Pinpoint the cell where the given text exists, returning its (x, y) midpoint coordinate. 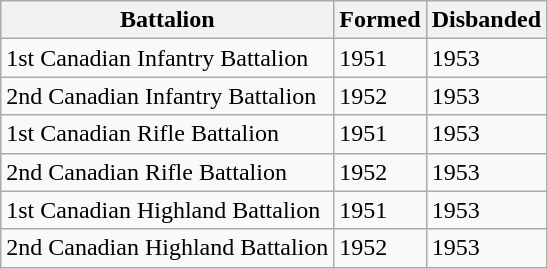
1st Canadian Rifle Battalion (168, 134)
2nd Canadian Highland Battalion (168, 248)
2nd Canadian Rifle Battalion (168, 172)
2nd Canadian Infantry Battalion (168, 96)
1st Canadian Highland Battalion (168, 210)
Disbanded (486, 20)
1st Canadian Infantry Battalion (168, 58)
Formed (380, 20)
Battalion (168, 20)
